Detect which cell encompasses the target text, then output its (X, Y) center coordinate. 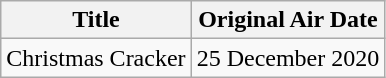
Title (96, 20)
25 December 2020 (288, 58)
Original Air Date (288, 20)
Christmas Cracker (96, 58)
